Return [X, Y] of the center of cell containing provided text 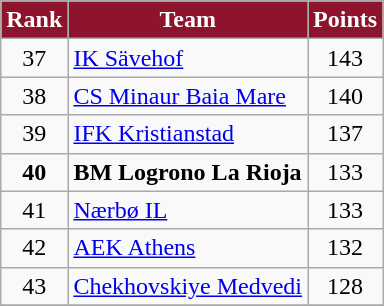
132 [346, 248]
IFK Kristianstad [188, 134]
BM Logrono La Rioja [188, 172]
128 [346, 286]
40 [34, 172]
Nærbø IL [188, 210]
37 [34, 58]
Chekhovskiye Medvedi [188, 286]
Points [346, 20]
140 [346, 96]
CS Minaur Baia Mare [188, 96]
42 [34, 248]
143 [346, 58]
Rank [34, 20]
137 [346, 134]
38 [34, 96]
43 [34, 286]
39 [34, 134]
AEK Athens [188, 248]
Team [188, 20]
41 [34, 210]
IK Sävehof [188, 58]
